Locate the cell with the specified text and output its (x, y) center coordinate. 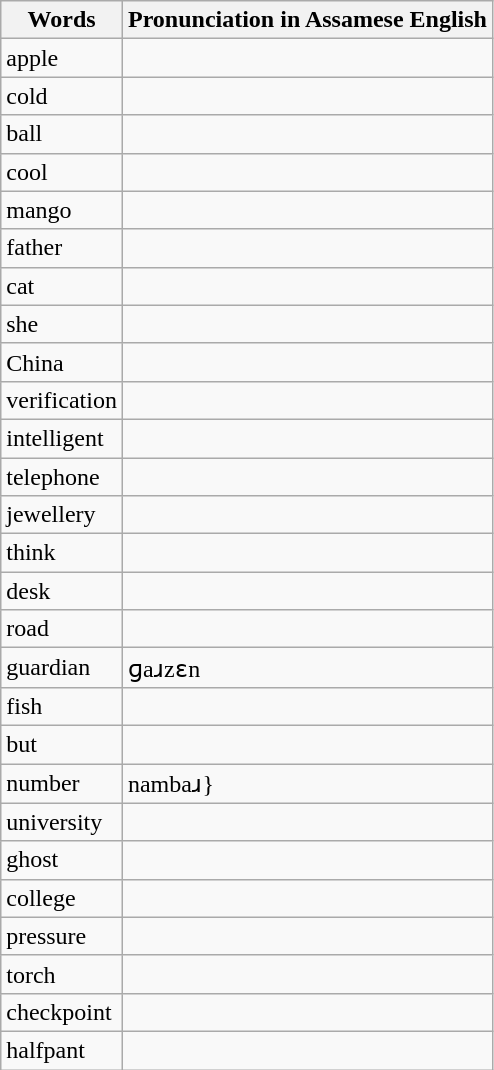
ghost (62, 860)
think (62, 553)
jewellery (62, 515)
university (62, 822)
torch (62, 974)
Pronunciation in Assamese English (307, 20)
verification (62, 400)
ɡaɹzɛn (307, 668)
she (62, 324)
college (62, 898)
number (62, 784)
halfpant (62, 1050)
Words (62, 20)
desk (62, 591)
apple (62, 58)
but (62, 744)
cold (62, 96)
pressure (62, 936)
guardian (62, 668)
checkpoint (62, 1012)
father (62, 248)
China (62, 362)
road (62, 629)
telephone (62, 477)
fish (62, 706)
intelligent (62, 438)
cool (62, 172)
cat (62, 286)
mango (62, 210)
nambaɹ} (307, 784)
ball (62, 134)
